Determine the (x, y) coordinate at the center of the cell enclosing the given text.  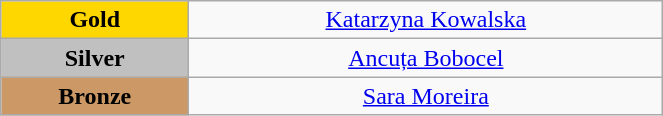
Sara Moreira (426, 96)
Gold (95, 20)
Silver (95, 58)
Katarzyna Kowalska (426, 20)
Bronze (95, 96)
Ancuța Bobocel (426, 58)
